Identify which cell holds the provided text, then report its [x, y] central coordinate. 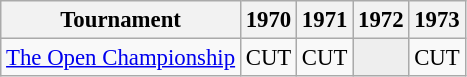
1973 [437, 20]
The Open Championship [121, 58]
Tournament [121, 20]
1970 [268, 20]
1971 [325, 20]
1972 [381, 20]
